Determine the (x, y) coordinate at the center of the cell enclosing the given text.  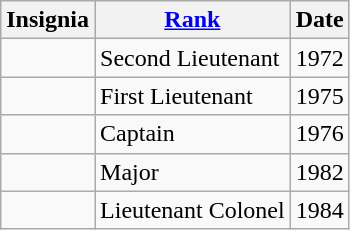
1982 (320, 172)
1976 (320, 134)
Major (193, 172)
Lieutenant Colonel (193, 210)
1984 (320, 210)
Date (320, 20)
Second Lieutenant (193, 58)
Captain (193, 134)
Rank (193, 20)
1972 (320, 58)
1975 (320, 96)
First Lieutenant (193, 96)
Insignia (48, 20)
